Locate the cell with the specified text and output its [X, Y] center coordinate. 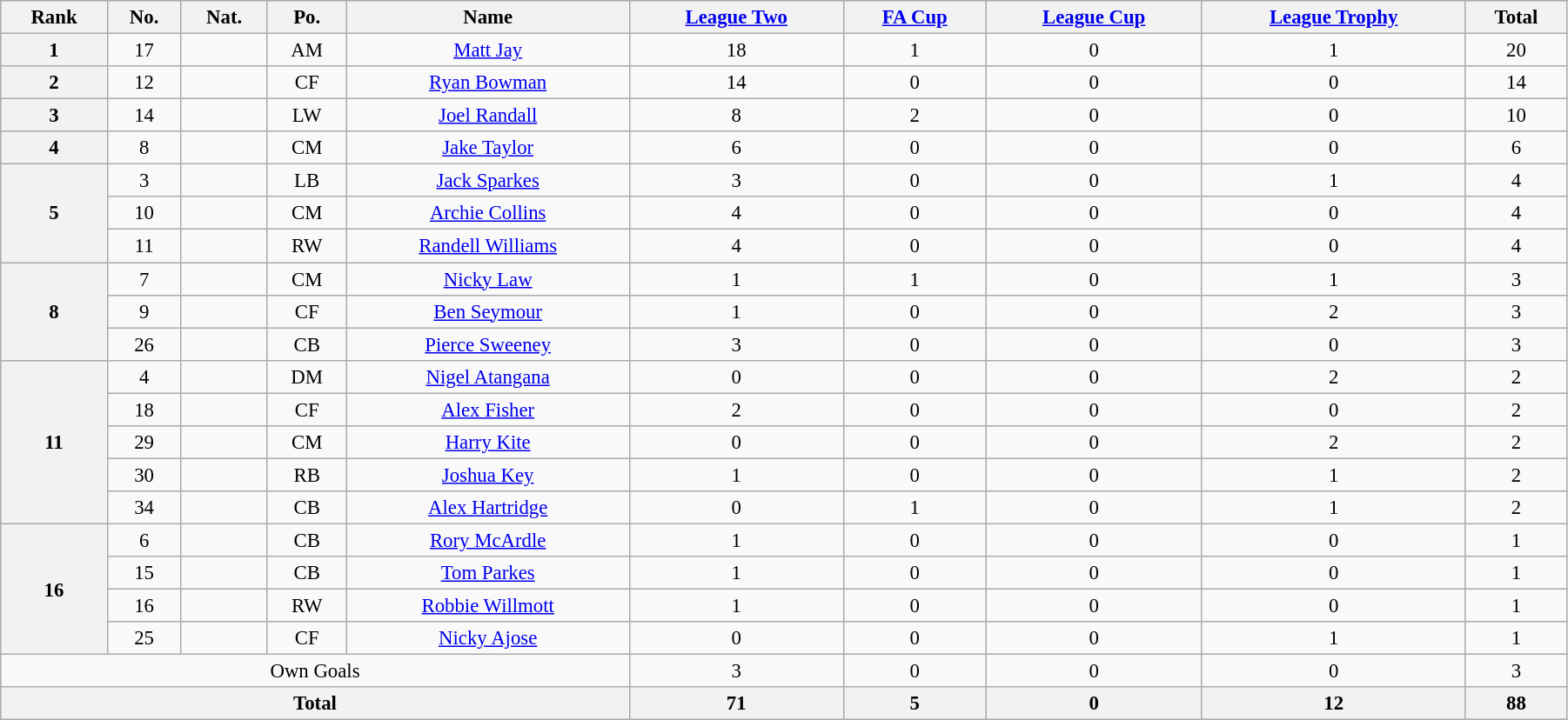
Joel Randall [487, 116]
7 [144, 279]
Jake Taylor [487, 148]
Nigel Atangana [487, 377]
Name [487, 17]
DM [306, 377]
15 [144, 573]
Po. [306, 17]
FA Cup [915, 17]
Rank [54, 17]
AM [306, 50]
Alex Hartridge [487, 508]
Nat. [224, 17]
Matt Jay [487, 50]
34 [144, 508]
88 [1516, 703]
LB [306, 181]
25 [144, 638]
Nicky Law [487, 279]
Jack Sparkes [487, 181]
Nicky Ajose [487, 638]
Harry Kite [487, 443]
Ryan Bowman [487, 83]
30 [144, 475]
No. [144, 17]
Rory McArdle [487, 540]
29 [144, 443]
Ben Seymour [487, 311]
Pierce Sweeney [487, 344]
71 [736, 703]
Randell Williams [487, 246]
Archie Collins [487, 213]
20 [1516, 50]
League Trophy [1333, 17]
League Cup [1094, 17]
Own Goals [315, 671]
LW [306, 116]
Tom Parkes [487, 573]
26 [144, 344]
Robbie Willmott [487, 606]
17 [144, 50]
Alex Fisher [487, 410]
Joshua Key [487, 475]
RB [306, 475]
League Two [736, 17]
9 [144, 311]
